Return the [x, y] coordinate for the center point of the cell that contains the specified text.  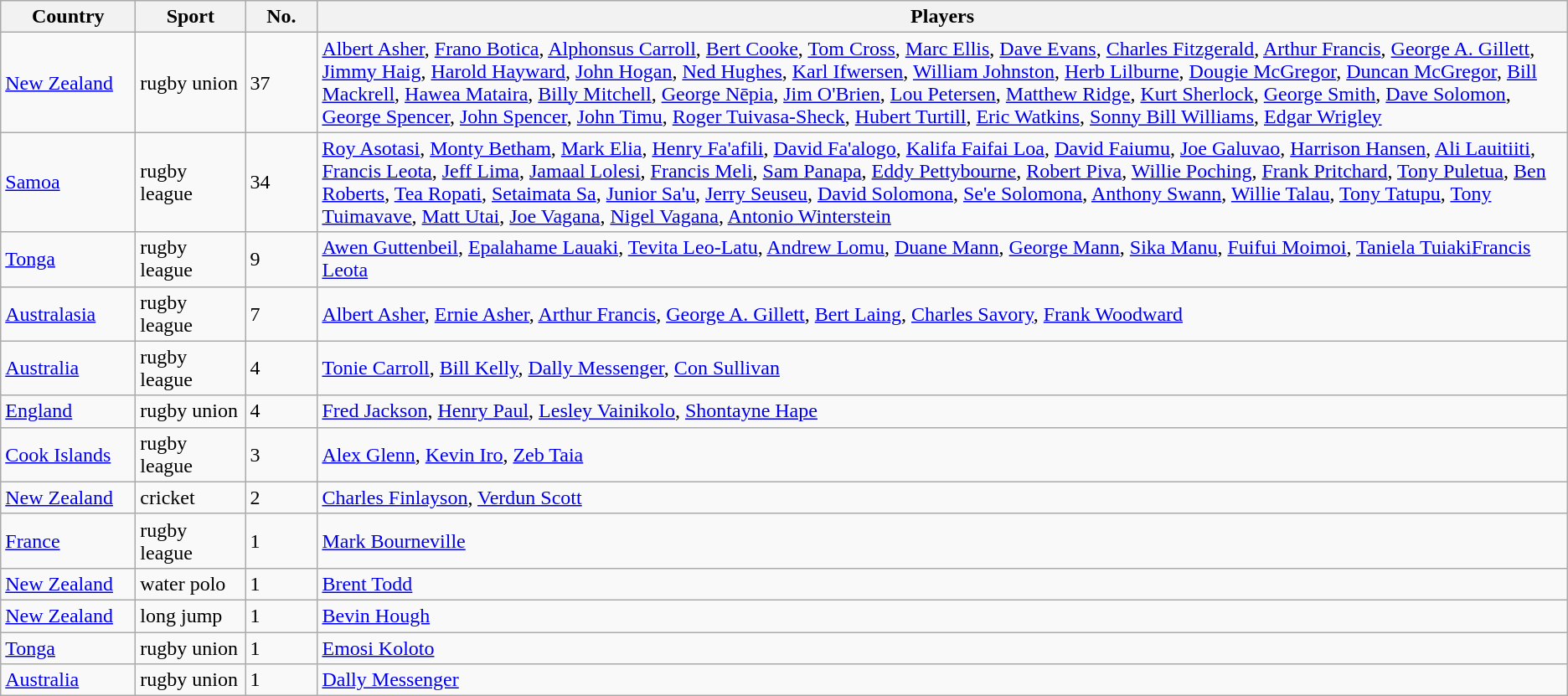
No. [281, 17]
cricket [191, 498]
Brent Todd [942, 584]
34 [281, 183]
long jump [191, 616]
37 [281, 82]
Cook Islands [69, 454]
Albert Asher, Ernie Asher, Arthur Francis, George A. Gillett, Bert Laing, Charles Savory, Frank Woodward [942, 313]
Emosi Koloto [942, 647]
Sport [191, 17]
Country [69, 17]
Bevin Hough [942, 616]
3 [281, 454]
7 [281, 313]
Charles Finlayson, Verdun Scott [942, 498]
Dally Messenger [942, 680]
Awen Guttenbeil, Epalahame Lauaki, Tevita Leo-Latu, Andrew Lomu, Duane Mann, George Mann, Sika Manu, Fuifui Moimoi, Taniela TuiakiFrancis Leota [942, 260]
Tonie Carroll, Bill Kelly, Dally Messenger, Con Sullivan [942, 369]
water polo [191, 584]
Alex Glenn, Kevin Iro, Zeb Taia [942, 454]
9 [281, 260]
Players [942, 17]
Fred Jackson, Henry Paul, Lesley Vainikolo, Shontayne Hape [942, 411]
Australasia [69, 313]
Mark Bourneville [942, 541]
Samoa [69, 183]
2 [281, 498]
England [69, 411]
France [69, 541]
